Identify which cell holds the provided text, then report its [X, Y] central coordinate. 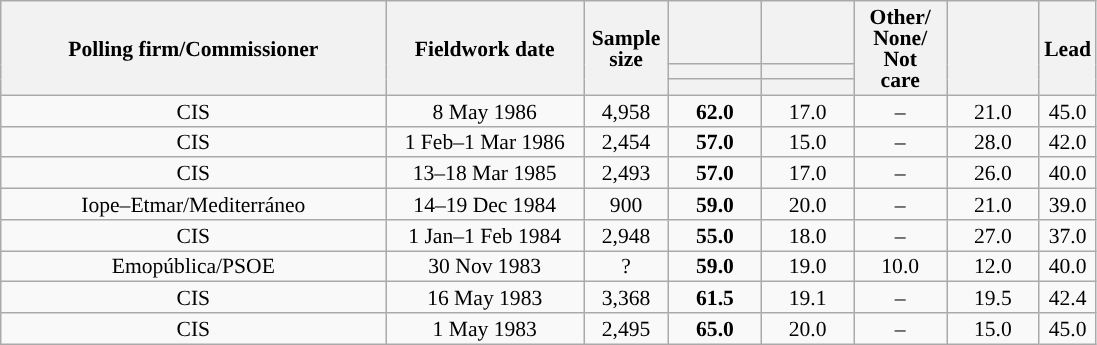
26.0 [992, 174]
14–19 Dec 1984 [485, 204]
19.0 [808, 266]
3,368 [626, 298]
2,495 [626, 328]
37.0 [1068, 236]
Polling firm/Commissioner [194, 48]
39.0 [1068, 204]
1 Jan–1 Feb 1984 [485, 236]
2,493 [626, 174]
62.0 [716, 110]
12.0 [992, 266]
2,948 [626, 236]
Iope–Etmar/Mediterráneo [194, 204]
18.0 [808, 236]
2,454 [626, 142]
1 Feb–1 Mar 1986 [485, 142]
16 May 1983 [485, 298]
19.1 [808, 298]
Emopública/PSOE [194, 266]
28.0 [992, 142]
4,958 [626, 110]
Sample size [626, 48]
Fieldwork date [485, 48]
900 [626, 204]
1 May 1983 [485, 328]
Lead [1068, 48]
8 May 1986 [485, 110]
13–18 Mar 1985 [485, 174]
30 Nov 1983 [485, 266]
42.0 [1068, 142]
42.4 [1068, 298]
10.0 [900, 266]
Other/None/Notcare [900, 48]
61.5 [716, 298]
19.5 [992, 298]
? [626, 266]
65.0 [716, 328]
55.0 [716, 236]
27.0 [992, 236]
